For the text-containing cell, return its midpoint in [x, y] coordinate format. 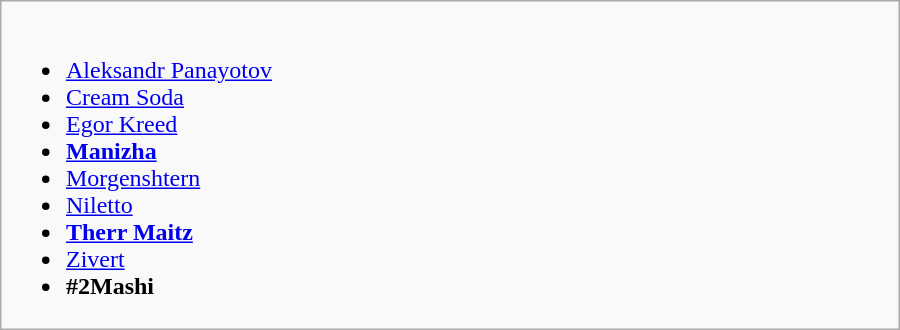
Aleksandr PanayotovCream SodaEgor KreedManizhaMorgenshternNilettoTherr MaitzZivert#2Mashi [450, 166]
